Find where the given text appears and provide that cell's center as (x, y) coordinate. 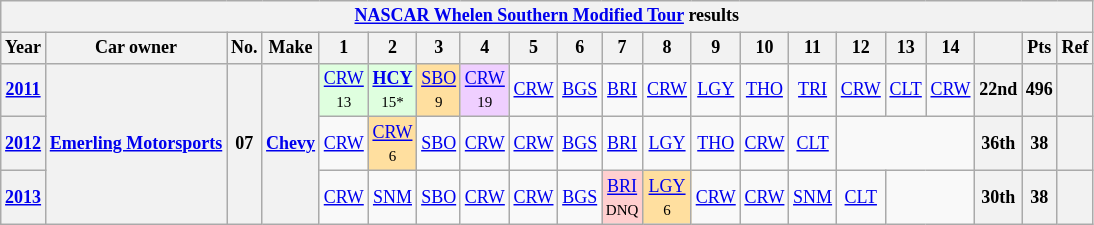
4 (484, 48)
36th (998, 144)
TRI (813, 90)
LGY6 (668, 197)
14 (950, 48)
2 (392, 48)
3 (439, 48)
Year (24, 48)
Chevy (291, 144)
9 (716, 48)
12 (860, 48)
Ref (1075, 48)
HCY15* (392, 90)
2013 (24, 197)
CRW19 (484, 90)
13 (906, 48)
Emerling Motorsports (136, 144)
10 (764, 48)
22nd (998, 90)
6 (580, 48)
Pts (1040, 48)
2012 (24, 144)
30th (998, 197)
496 (1040, 90)
7 (622, 48)
BRIDNQ (622, 197)
Car owner (136, 48)
NASCAR Whelen Southern Modified Tour results (547, 16)
5 (534, 48)
07 (244, 144)
CRW6 (392, 144)
11 (813, 48)
SBO9 (439, 90)
2011 (24, 90)
No. (244, 48)
CRW13 (344, 90)
1 (344, 48)
8 (668, 48)
Make (291, 48)
